Determine the [X, Y] coordinate at the center of the cell enclosing the given text.  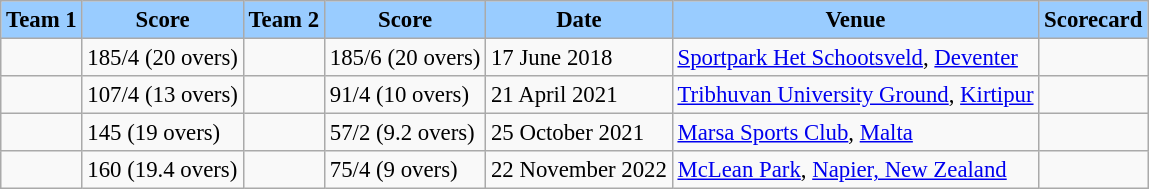
Scorecard [1094, 20]
17 June 2018 [579, 58]
185/6 (20 overs) [404, 58]
160 (19.4 overs) [162, 170]
91/4 (10 overs) [404, 95]
Tribhuvan University Ground, Kirtipur [856, 95]
22 November 2022 [579, 170]
Team 2 [284, 20]
Sportpark Het Schootsveld, Deventer [856, 58]
Venue [856, 20]
145 (19 overs) [162, 133]
21 April 2021 [579, 95]
25 October 2021 [579, 133]
57/2 (9.2 overs) [404, 133]
Team 1 [42, 20]
107/4 (13 overs) [162, 95]
185/4 (20 overs) [162, 58]
McLean Park, Napier, New Zealand [856, 170]
75/4 (9 overs) [404, 170]
Date [579, 20]
Marsa Sports Club, Malta [856, 133]
